Find where the given text appears and provide that cell's center as (x, y) coordinate. 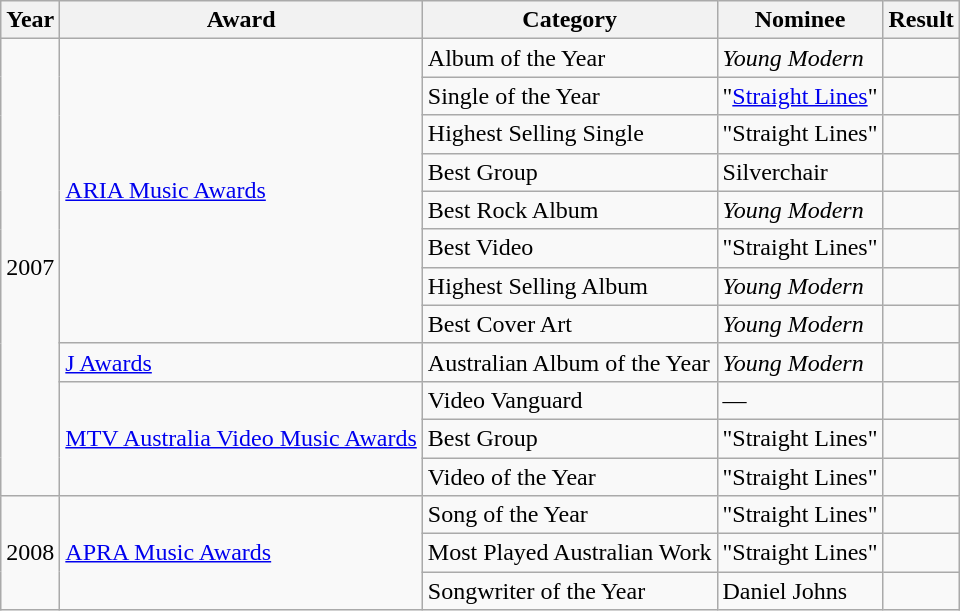
Most Played Australian Work (570, 553)
Best Video (570, 248)
2007 (30, 268)
MTV Australia Video Music Awards (242, 438)
Category (570, 20)
ARIA Music Awards (242, 191)
Best Rock Album (570, 210)
Highest Selling Single (570, 134)
J Awards (242, 362)
— (800, 400)
Songwriter of the Year (570, 591)
2008 (30, 553)
Video of the Year (570, 477)
Song of the Year (570, 515)
Silverchair (800, 172)
Video Vanguard (570, 400)
Single of the Year (570, 96)
APRA Music Awards (242, 553)
Daniel Johns (800, 591)
Result (921, 20)
Year (30, 20)
Award (242, 20)
Australian Album of the Year (570, 362)
Album of the Year (570, 58)
Best Cover Art (570, 324)
Highest Selling Album (570, 286)
Nominee (800, 20)
